Scan for the cell matching the given text and deliver its (X, Y) coordinate at center. 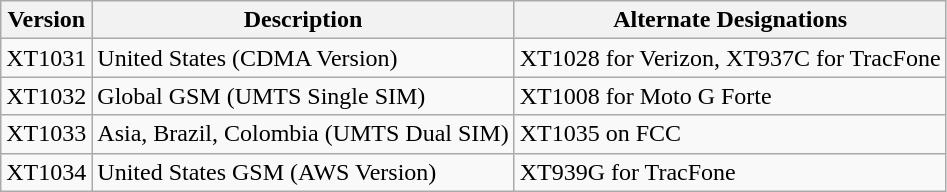
Alternate Designations (730, 20)
Global GSM (UMTS Single SIM) (303, 96)
XT1034 (46, 172)
Description (303, 20)
XT1028 for Verizon, XT937C for TracFone (730, 58)
United States (CDMA Version) (303, 58)
United States GSM (AWS Version) (303, 172)
XT1033 (46, 134)
Version (46, 20)
XT1031 (46, 58)
XT1032 (46, 96)
XT939G for TracFone (730, 172)
Asia, Brazil, Colombia (UMTS Dual SIM) (303, 134)
XT1008 for Moto G Forte (730, 96)
XT1035 on FCC (730, 134)
